Output the (X, Y) coordinate of the center of the cell containing the given text.  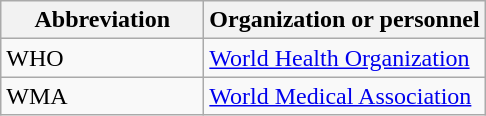
Organization or personnel (344, 20)
WMA (102, 96)
Abbreviation (102, 20)
WHO (102, 58)
World Health Organization (344, 58)
World Medical Association (344, 96)
